Search for the cell housing the specified text and yield its [X, Y] center coordinate. 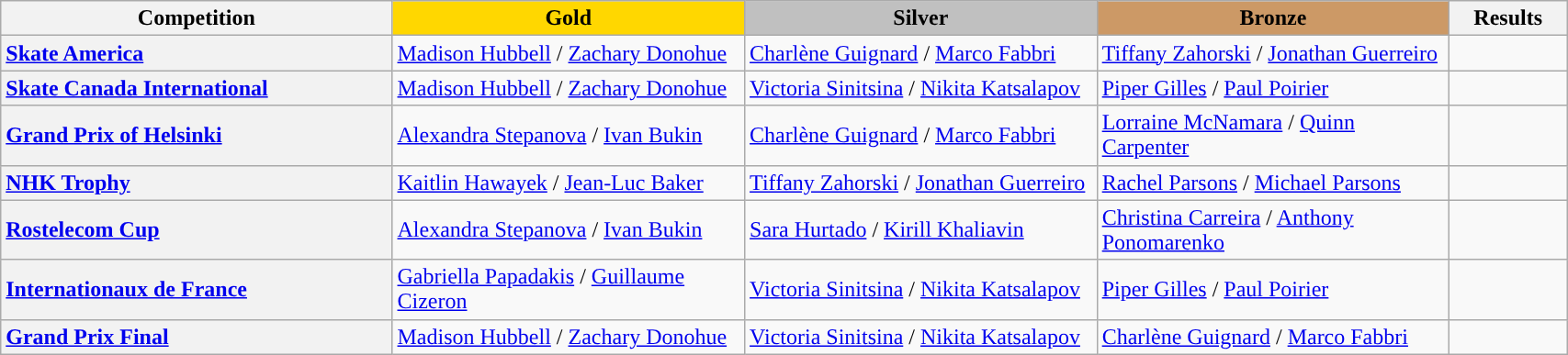
Kaitlin Hawayek / Jean-Luc Baker [569, 183]
Bronze [1273, 18]
Gabriella Papadakis / Guillaume Cizeron [569, 290]
Gold [569, 18]
Skate Canada International [197, 88]
Rachel Parsons / Michael Parsons [1273, 183]
Sara Hurtado / Kirill Khaliavin [921, 229]
Competition [197, 18]
Skate America [197, 53]
Internationaux de France [197, 290]
Rostelecom Cup [197, 229]
Grand Prix Final [197, 337]
Grand Prix of Helsinki [197, 136]
Lorraine McNamara / Quinn Carpenter [1273, 136]
Christina Carreira / Anthony Ponomarenko [1273, 229]
Silver [921, 18]
NHK Trophy [197, 183]
Results [1508, 18]
